From the cell containing the given text, extract its center point as (X, Y) coordinate. 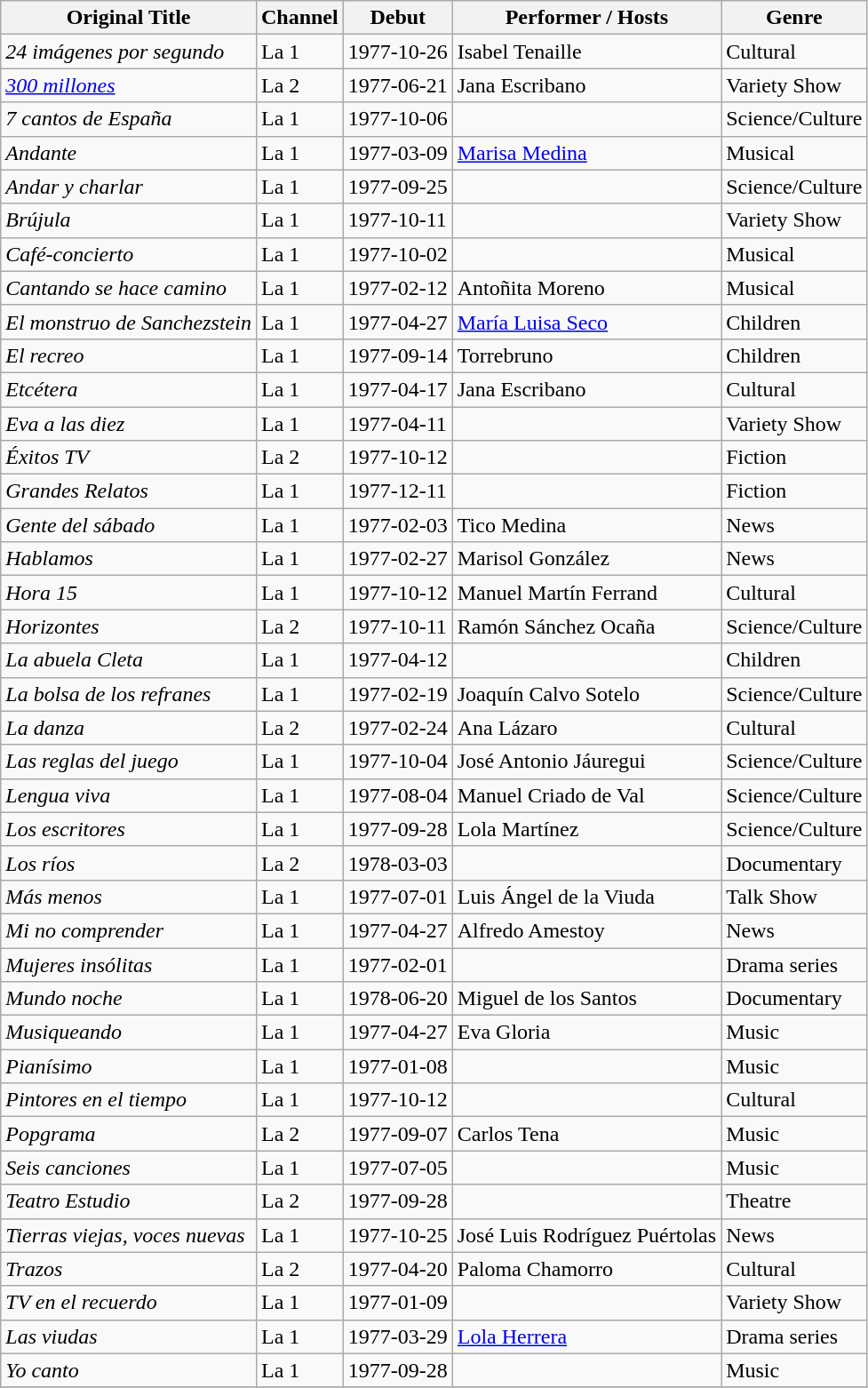
Debut (398, 18)
Alfredo Amestoy (586, 930)
1977-08-04 (398, 795)
1977-03-29 (398, 1336)
1977-02-24 (398, 728)
1977-03-09 (398, 153)
Miguel de los Santos (586, 999)
1977-10-26 (398, 52)
Brújula (129, 220)
Grandes Relatos (129, 491)
24 imágenes por segundo (129, 52)
1977-04-11 (398, 424)
Luis Ángel de la Viuda (586, 897)
Gente del sábado (129, 525)
1977-12-11 (398, 491)
1977-10-04 (398, 762)
1977-10-25 (398, 1235)
Torrebruno (586, 355)
Genre (794, 18)
1977-09-25 (398, 187)
Musiqueando (129, 1033)
Más menos (129, 897)
Seis canciones (129, 1168)
1978-06-20 (398, 999)
Theatre (794, 1201)
1978-03-03 (398, 863)
1977-02-03 (398, 525)
Los escritores (129, 829)
1977-02-01 (398, 964)
1977-02-19 (398, 694)
1977-09-07 (398, 1134)
José Luis Rodríguez Puértolas (586, 1235)
Los ríos (129, 863)
Eva a las diez (129, 424)
Channel (299, 18)
1977-01-08 (398, 1066)
Isabel Tenaille (586, 52)
Etcétera (129, 389)
El recreo (129, 355)
1977-01-09 (398, 1303)
Lengua viva (129, 795)
Popgrama (129, 1134)
1977-04-17 (398, 389)
Performer / Hosts (586, 18)
7 cantos de España (129, 119)
Cantando se hace camino (129, 288)
TV en el recuerdo (129, 1303)
María Luisa Seco (586, 322)
Manuel Criado de Val (586, 795)
1977-07-05 (398, 1168)
Horizontes (129, 626)
La danza (129, 728)
Las reglas del juego (129, 762)
Original Title (129, 18)
Hablamos (129, 559)
Antoñita Moreno (586, 288)
El monstruo de Sanchezstein (129, 322)
300 millones (129, 85)
Andar y charlar (129, 187)
Marisol González (586, 559)
La abuela Cleta (129, 660)
1977-10-06 (398, 119)
José Antonio Jáuregui (586, 762)
1977-02-27 (398, 559)
1977-07-01 (398, 897)
Ana Lázaro (586, 728)
Teatro Estudio (129, 1201)
Hora 15 (129, 593)
Éxitos TV (129, 458)
Las viudas (129, 1336)
Marisa Medina (586, 153)
Joaquín Calvo Sotelo (586, 694)
Tierras viejas, voces nuevas (129, 1235)
1977-04-20 (398, 1269)
Pintores en el tiempo (129, 1100)
Manuel Martín Ferrand (586, 593)
Mi no comprender (129, 930)
Paloma Chamorro (586, 1269)
Andante (129, 153)
1977-06-21 (398, 85)
Mujeres insólitas (129, 964)
Lola Herrera (586, 1336)
Eva Gloria (586, 1033)
Ramón Sánchez Ocaña (586, 626)
Talk Show (794, 897)
Tico Medina (586, 525)
Pianísimo (129, 1066)
Trazos (129, 1269)
Carlos Tena (586, 1134)
1977-02-12 (398, 288)
Yo canto (129, 1370)
1977-09-14 (398, 355)
1977-04-12 (398, 660)
La bolsa de los refranes (129, 694)
Café-concierto (129, 254)
Lola Martínez (586, 829)
1977-10-02 (398, 254)
Mundo noche (129, 999)
